Determine the [X, Y] coordinate at the center of the cell enclosing the given text.  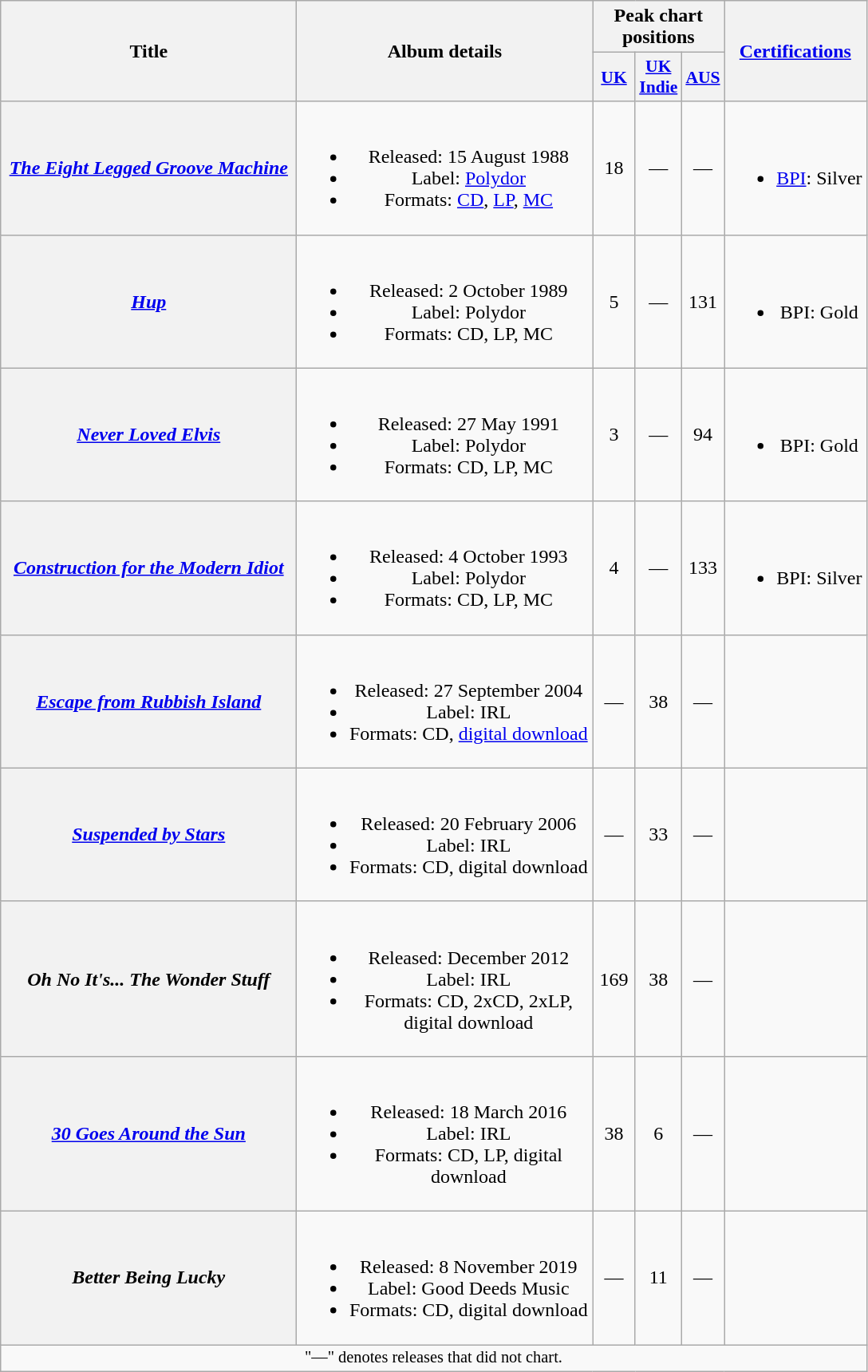
Released: 20 February 2006Label: IRLFormats: CD, digital download [445, 835]
133 [702, 568]
33 [658, 835]
Released: 27 May 1991Label: PolydorFormats: CD, LP, MC [445, 434]
6 [658, 1133]
Peak chart positions [659, 27]
UK [614, 77]
Construction for the Modern Idiot [148, 568]
94 [702, 434]
30 Goes Around the Sun [148, 1133]
Released: 27 September 2004Label: IRLFormats: CD, digital download [445, 701]
Released: 2 October 1989Label: PolydorFormats: CD, LP, MC [445, 302]
18 [614, 168]
Oh No It's... The Wonder Stuff [148, 979]
4 [614, 568]
Hup [148, 302]
Album details [445, 51]
Released: 15 August 1988Label: PolydorFormats: CD, LP, MC [445, 168]
Never Loved Elvis [148, 434]
11 [658, 1277]
5 [614, 302]
Title [148, 51]
169 [614, 979]
3 [614, 434]
The Eight Legged Groove Machine [148, 168]
UK Indie [658, 77]
Released: 18 March 2016Label: IRLFormats: CD, LP, digital download [445, 1133]
Better Being Lucky [148, 1277]
"—" denotes releases that did not chart. [434, 1358]
131 [702, 302]
Suspended by Stars [148, 835]
Released: December 2012Label: IRLFormats: CD, 2xCD, 2xLP, digital download [445, 979]
Certifications [795, 51]
Escape from Rubbish Island [148, 701]
Released: 8 November 2019Label: Good Deeds MusicFormats: CD, digital download [445, 1277]
AUS [702, 77]
Released: 4 October 1993Label: PolydorFormats: CD, LP, MC [445, 568]
